From the cell containing the given text, extract its center point as [X, Y] coordinate. 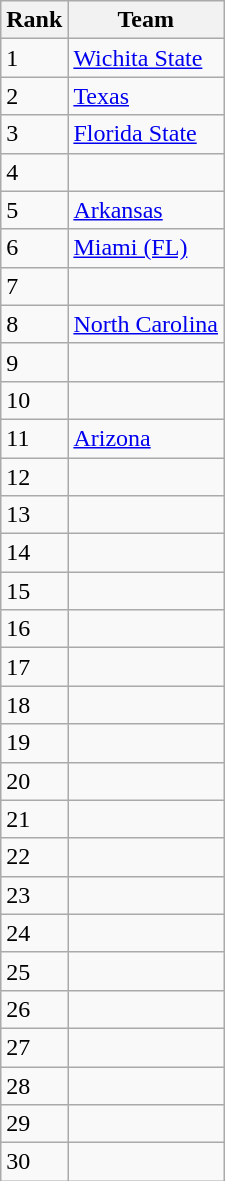
25 [34, 971]
1 [34, 58]
Team [146, 20]
8 [34, 324]
23 [34, 895]
22 [34, 857]
11 [34, 438]
Miami (FL) [146, 248]
3 [34, 134]
16 [34, 629]
24 [34, 933]
14 [34, 553]
18 [34, 705]
30 [34, 1162]
Florida State [146, 134]
27 [34, 1047]
21 [34, 819]
19 [34, 743]
29 [34, 1124]
26 [34, 1009]
6 [34, 248]
9 [34, 362]
5 [34, 210]
2 [34, 96]
4 [34, 172]
Texas [146, 96]
15 [34, 591]
12 [34, 477]
28 [34, 1085]
7 [34, 286]
Wichita State [146, 58]
10 [34, 400]
North Carolina [146, 324]
Rank [34, 20]
13 [34, 515]
Arizona [146, 438]
20 [34, 781]
17 [34, 667]
Arkansas [146, 210]
